From the cell containing the given text, extract its center point as (x, y) coordinate. 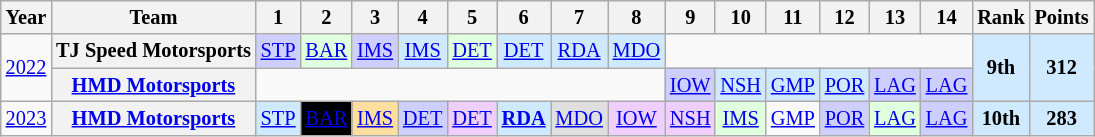
Rank (1000, 17)
283 (1062, 118)
Year (26, 17)
Points (1062, 17)
2022 (26, 68)
312 (1062, 68)
9 (690, 17)
12 (844, 17)
11 (793, 17)
Team (154, 17)
4 (422, 17)
13 (895, 17)
1 (278, 17)
2 (327, 17)
TJ Speed Motorsports (154, 51)
3 (375, 17)
10th (1000, 118)
6 (524, 17)
5 (472, 17)
9th (1000, 68)
10 (740, 17)
7 (578, 17)
14 (947, 17)
2023 (26, 118)
8 (636, 17)
